Pinpoint the cell where the given text exists, returning its (X, Y) midpoint coordinate. 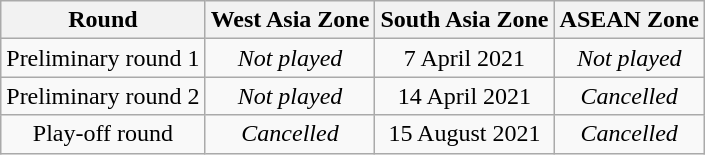
West Asia Zone (290, 20)
Preliminary round 2 (103, 96)
14 April 2021 (464, 96)
Play-off round (103, 134)
South Asia Zone (464, 20)
Round (103, 20)
7 April 2021 (464, 58)
15 August 2021 (464, 134)
Preliminary round 1 (103, 58)
ASEAN Zone (629, 20)
